Output the [X, Y] coordinate of the center of the cell containing the given text.  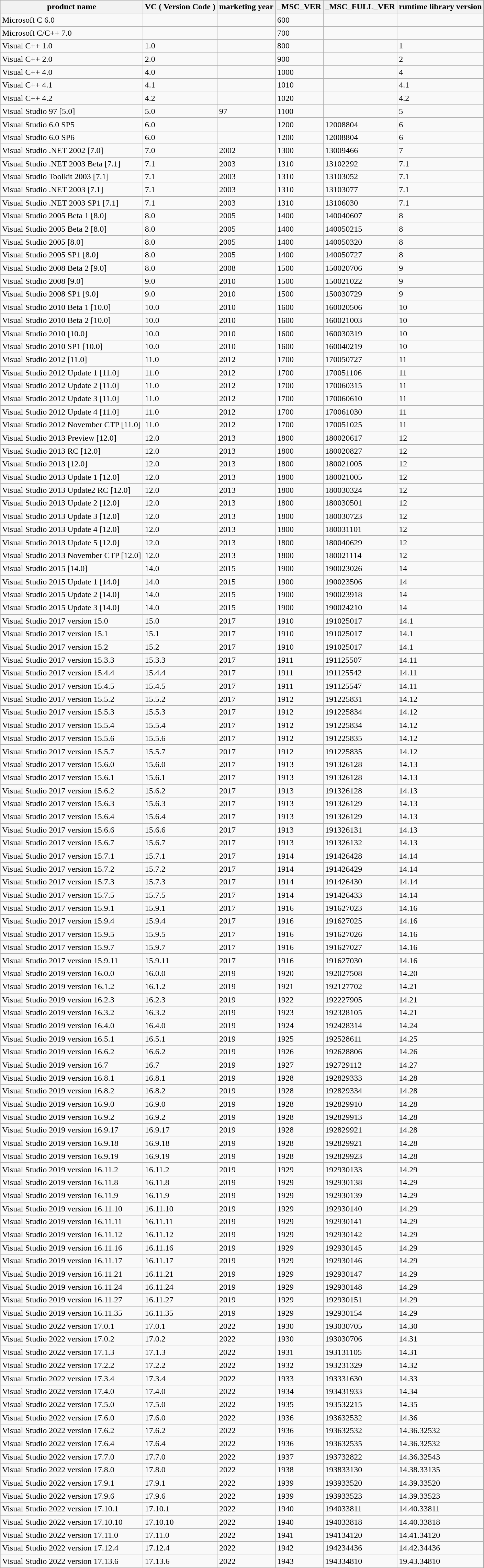
Visual Studio 2022 version 17.0.1 [71, 1326]
15.9.5 [180, 934]
1942 [300, 1548]
Visual Studio 2015 Update 2 [14.0] [71, 595]
17.5.0 [180, 1404]
14.42.34436 [440, 1548]
170051106 [360, 372]
194033811 [360, 1509]
193732822 [360, 1457]
192930142 [360, 1235]
1943 [300, 1561]
Visual C++ 4.0 [71, 72]
16.8.1 [180, 1078]
Visual Studio 2017 version 15.4.5 [71, 686]
Visual Studio 2017 version 15.6.6 [71, 830]
15.9.11 [180, 960]
17.0.1 [180, 1326]
192027508 [360, 973]
16.9.18 [180, 1143]
15.2 [180, 647]
Visual Studio 2017 version 15.5.2 [71, 699]
1934 [300, 1391]
194033818 [360, 1522]
14.34 [440, 1391]
VC ( Version Code ) [180, 7]
runtime library version [440, 7]
170061030 [360, 412]
16.11.2 [180, 1169]
191426430 [360, 882]
16.9.2 [180, 1117]
1010 [300, 85]
16.9.17 [180, 1130]
14.35 [440, 1404]
1925 [300, 1039]
13106030 [360, 203]
15.4.5 [180, 686]
15.1 [180, 634]
Visual Studio 2017 version 15.7.5 [71, 895]
Microsoft C 6.0 [71, 20]
16.0.0 [180, 973]
1927 [300, 1065]
16.11.9 [180, 1195]
Visual Studio 2017 version 15.5.4 [71, 725]
5.0 [180, 111]
Visual Studio 2022 version 17.0.2 [71, 1339]
Visual Studio 2022 version 17.2.2 [71, 1365]
Visual Studio 2017 version 15.5.7 [71, 751]
Visual Studio 2019 version 16.11.12 [71, 1235]
Visual Studio 2022 version 17.8.0 [71, 1470]
1937 [300, 1457]
Visual Studio .NET 2003 [7.1] [71, 190]
Visual Studio 2015 Update 1 [14.0] [71, 582]
16.5.1 [180, 1039]
Visual Studio 2015 Update 3 [14.0] [71, 608]
16.9.19 [180, 1156]
2002 [247, 150]
17.13.6 [180, 1561]
800 [300, 46]
Visual Studio 2019 version 16.8.1 [71, 1078]
Microsoft C/C++ 7.0 [71, 33]
1932 [300, 1365]
192829923 [360, 1156]
19.43.34810 [440, 1561]
13102292 [360, 164]
Visual C++ 1.0 [71, 46]
193030705 [360, 1326]
Visual Studio 2022 version 17.7.0 [71, 1457]
Visual Studio 2017 version 15.6.4 [71, 817]
Visual Studio 2013 Update 1 [12.0] [71, 477]
192227905 [360, 1000]
Visual Studio 2013 Update 2 [12.0] [71, 503]
17.6.4 [180, 1444]
160021003 [360, 320]
15.7.5 [180, 895]
Visual Studio 2019 version 16.11.11 [71, 1222]
Visual Studio 2012 Update 2 [11.0] [71, 386]
192328105 [360, 1013]
140050727 [360, 255]
191125547 [360, 686]
140050215 [360, 229]
192930148 [360, 1287]
191225831 [360, 699]
16.11.35 [180, 1313]
191627027 [360, 947]
17.9.1 [180, 1483]
Visual Studio 2019 version 16.9.19 [71, 1156]
190023506 [360, 582]
14.36.32543 [440, 1457]
150030729 [360, 294]
16.2.3 [180, 1000]
Visual Studio 2019 version 16.4.0 [71, 1026]
14.30 [440, 1326]
16.11.12 [180, 1235]
Visual Studio 2012 [11.0] [71, 359]
191326131 [360, 830]
Visual Studio 2017 version 15.2 [71, 647]
15.7.1 [180, 856]
Visual Studio 2019 version 16.11.35 [71, 1313]
192528611 [360, 1039]
Visual Studio 2022 version 17.6.0 [71, 1418]
Visual Studio 2012 Update 1 [11.0] [71, 372]
192930141 [360, 1222]
14.33 [440, 1378]
900 [300, 59]
Visual Studio 2022 version 17.3.4 [71, 1378]
1938 [300, 1470]
15.7.3 [180, 882]
16.11.11 [180, 1222]
17.10.10 [180, 1522]
Visual Studio 2017 version 15.9.7 [71, 947]
Visual Studio 2019 version 16.11.8 [71, 1182]
192628806 [360, 1052]
180020617 [360, 438]
Visual Studio 2013 Update 4 [12.0] [71, 529]
1100 [300, 111]
1000 [300, 72]
Visual Studio 6.0 SP5 [71, 124]
product name [71, 7]
Visual Studio 2017 version 15.6.3 [71, 804]
Visual Studio 2013 November CTP [12.0] [71, 555]
193131105 [360, 1352]
170060315 [360, 386]
Visual Studio 2017 version 15.9.11 [71, 960]
Visual Studio 2013 Preview [12.0] [71, 438]
180030324 [360, 490]
191326132 [360, 843]
Visual Studio 2010 SP1 [10.0] [71, 346]
15.9.7 [180, 947]
Visual Studio 2015 [14.0] [71, 568]
15.7.2 [180, 869]
191426429 [360, 869]
193933520 [360, 1483]
192829913 [360, 1117]
15.3.3 [180, 660]
Visual Studio 2012 Update 4 [11.0] [71, 412]
16.11.17 [180, 1261]
Visual C++ 4.1 [71, 85]
194334810 [360, 1561]
15.9.1 [180, 908]
191125507 [360, 660]
192127702 [360, 986]
192930133 [360, 1169]
Visual Studio 2022 version 17.6.4 [71, 1444]
Visual C++ 2.0 [71, 59]
15.0 [180, 621]
Visual Studio 2008 Beta 2 [9.0] [71, 268]
1924 [300, 1026]
Visual Studio 2022 version 17.9.6 [71, 1496]
Visual Studio 2017 version 15.6.2 [71, 790]
Visual Studio 2019 version 16.9.18 [71, 1143]
1923 [300, 1013]
Visual Studio Toolkit 2003 [7.1] [71, 177]
Visual Studio 2017 version 15.5.6 [71, 738]
150021022 [360, 281]
180020827 [360, 451]
13103077 [360, 190]
Visual Studio .NET 2003 SP1 [7.1] [71, 203]
4.0 [180, 72]
17.10.1 [180, 1509]
1922 [300, 1000]
Visual Studio 2017 version 15.7.3 [71, 882]
16.11.8 [180, 1182]
15.5.4 [180, 725]
13103052 [360, 177]
1920 [300, 973]
15.6.1 [180, 777]
Visual Studio 2019 version 16.11.9 [71, 1195]
191426428 [360, 856]
15.9.4 [180, 921]
Visual Studio 2017 version 15.3.3 [71, 660]
160020506 [360, 307]
Visual Studio .NET 2003 Beta [7.1] [71, 164]
Visual Studio 2019 version 16.11.24 [71, 1287]
14.36 [440, 1418]
Visual Studio 2005 Beta 1 [8.0] [71, 216]
Visual Studio 2017 version 15.7.2 [71, 869]
Visual Studio 2017 version 15.6.7 [71, 843]
15.4.4 [180, 673]
1300 [300, 150]
150020706 [360, 268]
Visual Studio 2019 version 16.7 [71, 1065]
Visual Studio 2012 Update 3 [11.0] [71, 399]
_MSC_FULL_VER [360, 7]
1931 [300, 1352]
192930139 [360, 1195]
1926 [300, 1052]
600 [300, 20]
16.11.21 [180, 1274]
14.40.33811 [440, 1509]
17.4.0 [180, 1391]
Visual Studio 2022 version 17.4.0 [71, 1391]
14.27 [440, 1065]
7.0 [180, 150]
Visual Studio 2013 RC [12.0] [71, 451]
160030319 [360, 333]
5 [440, 111]
192428314 [360, 1026]
Visual C++ 4.2 [71, 98]
16.8.2 [180, 1091]
17.9.6 [180, 1496]
193331630 [360, 1378]
180031101 [360, 529]
16.4.0 [180, 1026]
16.11.24 [180, 1287]
14.20 [440, 973]
Visual Studio 2017 version 15.7.1 [71, 856]
140050320 [360, 242]
_MSC_VER [300, 7]
Visual Studio 2010 Beta 2 [10.0] [71, 320]
Visual Studio 2013 [12.0] [71, 464]
Visual Studio 2019 version 16.6.2 [71, 1052]
192729112 [360, 1065]
Visual Studio 97 [5.0] [71, 111]
192829334 [360, 1091]
17.7.0 [180, 1457]
Visual Studio 2013 Update 5 [12.0] [71, 542]
Visual Studio 2019 version 16.5.1 [71, 1039]
1 [440, 46]
15.5.6 [180, 738]
190024210 [360, 608]
180021114 [360, 555]
2 [440, 59]
Visual Studio 2013 Update2 RC [12.0] [71, 490]
15.6.6 [180, 830]
1.0 [180, 46]
16.11.27 [180, 1300]
15.5.2 [180, 699]
15.6.3 [180, 804]
Visual Studio 2017 version 15.6.0 [71, 764]
1933 [300, 1378]
14.24 [440, 1026]
16.6.2 [180, 1052]
Visual Studio 2008 [9.0] [71, 281]
4 [440, 72]
Visual Studio 2008 SP1 [9.0] [71, 294]
15.6.7 [180, 843]
Visual Studio 2017 version 15.6.1 [71, 777]
16.7 [180, 1065]
193030706 [360, 1339]
192930147 [360, 1274]
Visual Studio 2019 version 16.0.0 [71, 973]
14.40.33818 [440, 1522]
190023026 [360, 568]
192930154 [360, 1313]
Visual Studio 2019 version 16.1.2 [71, 986]
192930138 [360, 1182]
192930140 [360, 1208]
193431933 [360, 1391]
Visual Studio 2019 version 16.9.17 [71, 1130]
Visual Studio 2022 version 17.11.0 [71, 1535]
192930145 [360, 1248]
191125542 [360, 673]
160040219 [360, 346]
14.26 [440, 1052]
192829333 [360, 1078]
700 [300, 33]
Visual Studio 2022 version 17.6.2 [71, 1431]
17.0.2 [180, 1339]
1020 [300, 98]
194134120 [360, 1535]
1935 [300, 1404]
14.32 [440, 1365]
17.3.4 [180, 1378]
Visual Studio 2013 Update 3 [12.0] [71, 516]
Visual Studio 2019 version 16.9.0 [71, 1104]
191426433 [360, 895]
15.5.7 [180, 751]
16.11.16 [180, 1248]
Visual Studio 2022 version 17.13.6 [71, 1561]
17.6.0 [180, 1418]
Visual Studio 2019 version 16.11.27 [71, 1300]
15.6.0 [180, 764]
170060610 [360, 399]
193833130 [360, 1470]
Visual Studio 2017 version 15.0 [71, 621]
193933523 [360, 1496]
Visual Studio 2022 version 17.10.10 [71, 1522]
17.8.0 [180, 1470]
16.9.0 [180, 1104]
192930151 [360, 1300]
Visual Studio 2017 version 15.5.3 [71, 712]
2.0 [180, 59]
14.38.33135 [440, 1470]
180030501 [360, 503]
Visual Studio 2017 version 15.1 [71, 634]
14.25 [440, 1039]
Visual Studio 2017 version 15.4.4 [71, 673]
193632535 [360, 1444]
180030723 [360, 516]
Visual Studio 2019 version 16.3.2 [71, 1013]
170050727 [360, 359]
Visual Studio 2010 [10.0] [71, 333]
Visual Studio 2022 version 17.1.3 [71, 1352]
Visual Studio 2017 version 15.9.1 [71, 908]
Visual Studio 2019 version 16.11.2 [71, 1169]
180040629 [360, 542]
17.1.3 [180, 1352]
192930146 [360, 1261]
Visual Studio 2019 version 16.8.2 [71, 1091]
14.41.34120 [440, 1535]
193532215 [360, 1404]
Visual Studio 2005 Beta 2 [8.0] [71, 229]
Visual Studio 2019 version 16.2.3 [71, 1000]
1941 [300, 1535]
Visual Studio .NET 2002 [7.0] [71, 150]
2008 [247, 268]
17.11.0 [180, 1535]
Visual Studio 2022 version 17.5.0 [71, 1404]
14.39.33523 [440, 1496]
17.2.2 [180, 1365]
16.1.2 [180, 986]
17.6.2 [180, 1431]
Visual Studio 2017 version 15.9.4 [71, 921]
Visual Studio 2022 version 17.10.1 [71, 1509]
190023918 [360, 595]
Visual Studio 2019 version 16.11.10 [71, 1208]
17.12.4 [180, 1548]
1921 [300, 986]
Visual Studio 2022 version 17.12.4 [71, 1548]
191627023 [360, 908]
Visual Studio 2022 version 17.9.1 [71, 1483]
15.5.3 [180, 712]
Visual Studio 2005 SP1 [8.0] [71, 255]
15.6.2 [180, 790]
Visual Studio 2005 [8.0] [71, 242]
16.3.2 [180, 1013]
Visual Studio 2010 Beta 1 [10.0] [71, 307]
Visual Studio 2019 version 16.11.17 [71, 1261]
Visual Studio 2019 version 16.9.2 [71, 1117]
140040607 [360, 216]
16.11.10 [180, 1208]
7 [440, 150]
Visual Studio 2019 version 16.11.21 [71, 1274]
marketing year [247, 7]
193231329 [360, 1365]
170051025 [360, 425]
194234436 [360, 1548]
191627025 [360, 921]
192829910 [360, 1104]
15.6.4 [180, 817]
13009466 [360, 150]
Visual Studio 2019 version 16.11.16 [71, 1248]
Visual Studio 6.0 SP6 [71, 137]
191627030 [360, 960]
191627026 [360, 934]
Visual Studio 2017 version 15.9.5 [71, 934]
97 [247, 111]
14.39.33520 [440, 1483]
Visual Studio 2012 November CTP [11.0] [71, 425]
